Return the (X, Y) coordinate for the center point of the cell that contains the specified text.  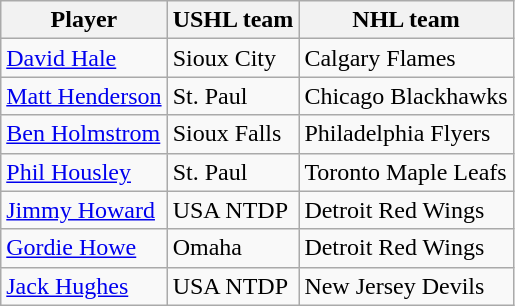
Jimmy Howard (84, 210)
David Hale (84, 58)
Chicago Blackhawks (406, 96)
NHL team (406, 20)
Ben Holmstrom (84, 134)
Player (84, 20)
Gordie Howe (84, 248)
Toronto Maple Leafs (406, 172)
Sioux Falls (233, 134)
USHL team (233, 20)
Philadelphia Flyers (406, 134)
Omaha (233, 248)
Phil Housley (84, 172)
New Jersey Devils (406, 286)
Matt Henderson (84, 96)
Sioux City (233, 58)
Jack Hughes (84, 286)
Calgary Flames (406, 58)
